Return the [x, y] coordinate for the center point of the cell that contains the specified text.  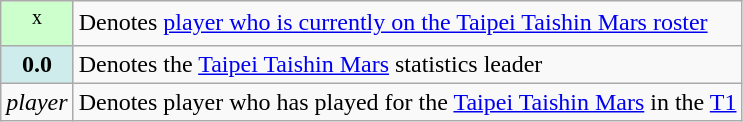
Denotes player who has played for the Taipei Taishin Mars in the T1 [408, 102]
0.0 [37, 64]
Denotes the Taipei Taishin Mars statistics leader [408, 64]
x [37, 24]
Denotes player who is currently on the Taipei Taishin Mars roster [408, 24]
player [37, 102]
